Capture the cell that displays the provided text and extract its [x, y] central coordinate. 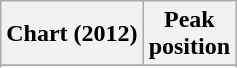
Peakposition [189, 34]
Chart (2012) [72, 34]
